From the cell containing the given text, extract its center point as [x, y] coordinate. 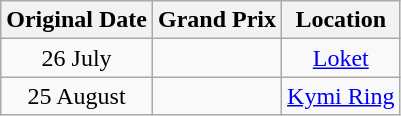
25 August [77, 96]
Grand Prix [216, 20]
Location [341, 20]
Kymi Ring [341, 96]
Original Date [77, 20]
Loket [341, 58]
26 July [77, 58]
